Capture the cell that displays the provided text and extract its [X, Y] central coordinate. 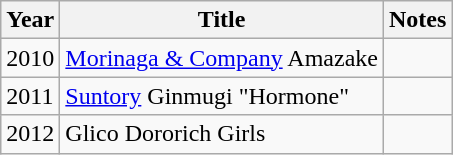
Morinaga & Company Amazake [222, 58]
Suntory Ginmugi "Hormone" [222, 96]
2011 [30, 96]
2012 [30, 134]
Notes [417, 20]
2010 [30, 58]
Year [30, 20]
Glico Dororich Girls [222, 134]
Title [222, 20]
